Locate the cell with the specified text and output its [X, Y] center coordinate. 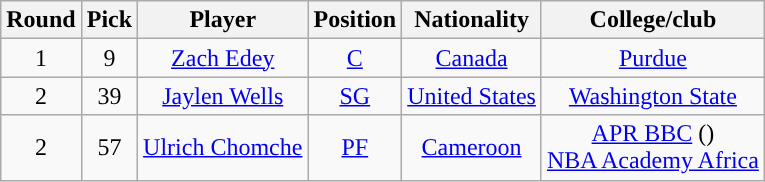
Position [355, 20]
College/club [652, 20]
PF [355, 148]
Washington State [652, 96]
APR BBC ()NBA Academy Africa [652, 148]
9 [109, 58]
Canada [472, 58]
Purdue [652, 58]
SG [355, 96]
Jaylen Wells [223, 96]
Cameroon [472, 148]
Pick [109, 20]
Ulrich Chomche [223, 148]
57 [109, 148]
United States [472, 96]
Zach Edey [223, 58]
Round [41, 20]
Player [223, 20]
1 [41, 58]
C [355, 58]
39 [109, 96]
Nationality [472, 20]
